Locate the cell with the specified text and output its (X, Y) center coordinate. 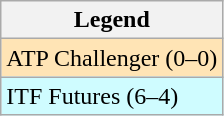
ITF Futures (6–4) (112, 96)
Legend (112, 20)
ATP Challenger (0–0) (112, 58)
